Return the [x, y] coordinate for the center point of the cell that contains the specified text.  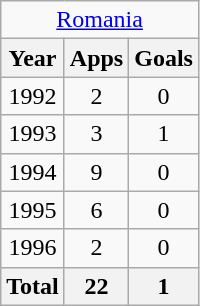
Year [33, 58]
1992 [33, 96]
Apps [96, 58]
Total [33, 286]
1994 [33, 172]
3 [96, 134]
1996 [33, 248]
1995 [33, 210]
Romania [100, 20]
6 [96, 210]
9 [96, 172]
22 [96, 286]
Goals [164, 58]
1993 [33, 134]
